Return the [X, Y] coordinate for the center point of the cell that contains the specified text.  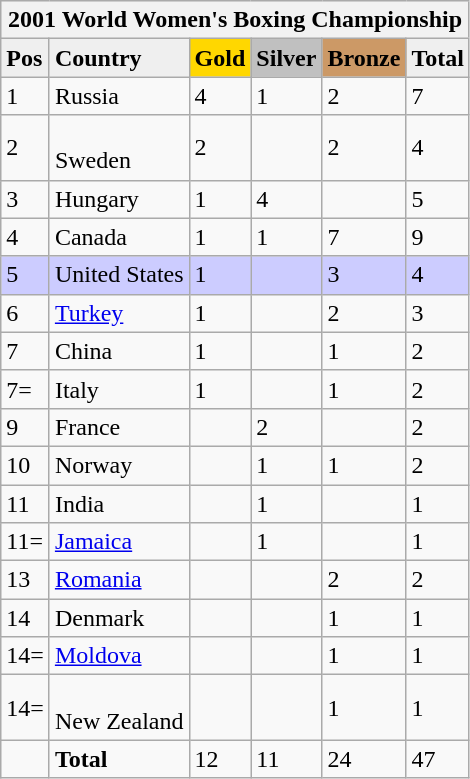
Russia [119, 96]
Hungary [119, 199]
Denmark [119, 618]
Turkey [119, 313]
Canada [119, 237]
10 [26, 465]
2001 World Women's Boxing Championship [236, 20]
Moldova [119, 656]
New Zealand [119, 708]
Gold [220, 58]
24 [364, 759]
7= [26, 389]
6 [26, 313]
India [119, 503]
France [119, 427]
Country [119, 58]
Bronze [364, 58]
14 [26, 618]
12 [220, 759]
Norway [119, 465]
47 [438, 759]
Italy [119, 389]
Silver [286, 58]
United States [119, 275]
Jamaica [119, 542]
Romania [119, 580]
Sweden [119, 148]
Pos [26, 58]
11= [26, 542]
China [119, 351]
13 [26, 580]
